Determine the [x, y] coordinate at the center of the cell enclosing the given text.  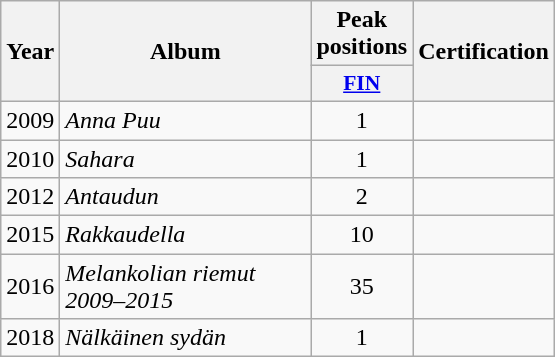
Certification [484, 52]
Antaudun [186, 197]
Peak positions [362, 34]
10 [362, 235]
Sahara [186, 159]
2012 [30, 197]
Album [186, 52]
Nälkäinen sydän [186, 338]
FIN [362, 84]
2018 [30, 338]
2 [362, 197]
Rakkaudella [186, 235]
Anna Puu [186, 120]
2010 [30, 159]
2009 [30, 120]
Melankolian riemut 2009–2015 [186, 286]
Year [30, 52]
35 [362, 286]
2016 [30, 286]
2015 [30, 235]
